Scan for the cell matching the given text and deliver its [X, Y] coordinate at center. 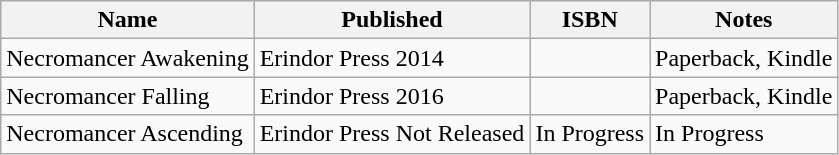
Erindor Press Not Released [392, 134]
Necromancer Awakening [128, 58]
Notes [744, 20]
Erindor Press 2016 [392, 96]
Erindor Press 2014 [392, 58]
Published [392, 20]
ISBN [590, 20]
Name [128, 20]
Necromancer Falling [128, 96]
Necromancer Ascending [128, 134]
